Output the (X, Y) coordinate of the center of the cell containing the given text.  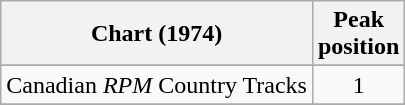
Peakposition (358, 34)
Chart (1974) (157, 34)
1 (358, 85)
Canadian RPM Country Tracks (157, 85)
